Return the [x, y] coordinate for the center point of the cell that contains the specified text.  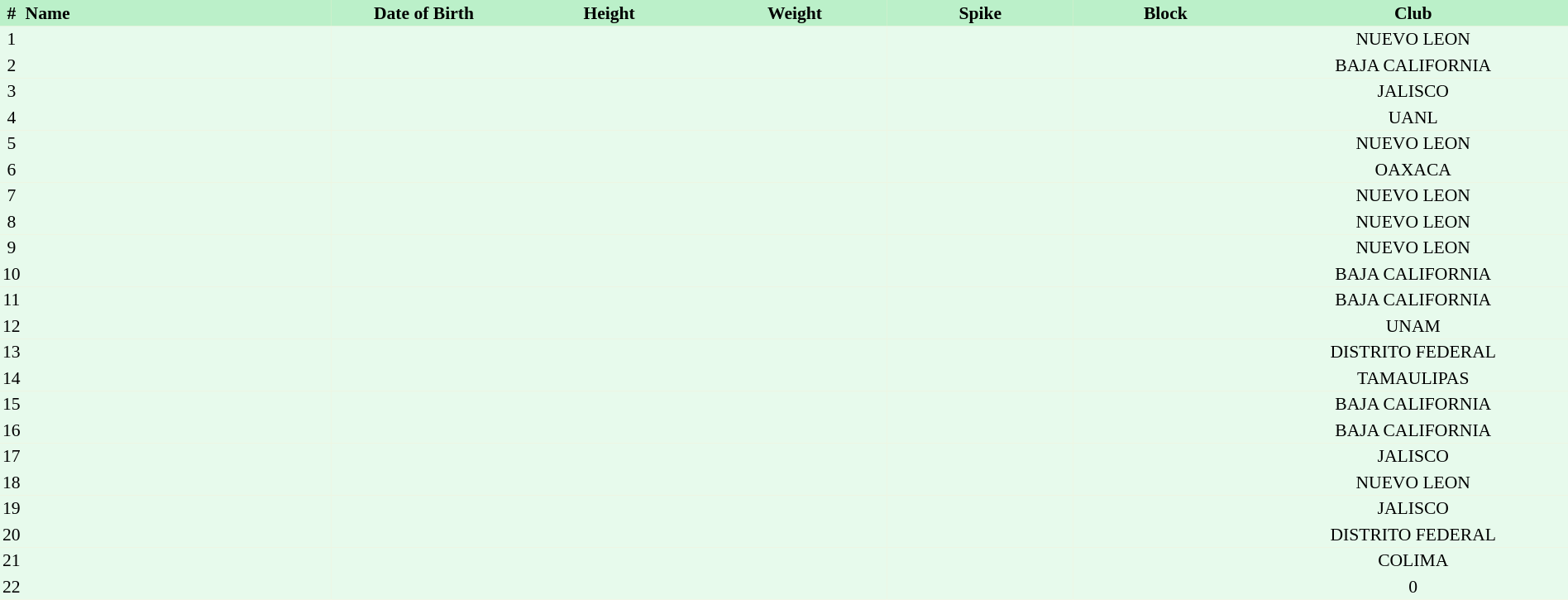
10 [12, 274]
Date of Birth [423, 13]
14 [12, 378]
8 [12, 222]
COLIMA [1413, 561]
20 [12, 535]
19 [12, 508]
16 [12, 430]
0 [1413, 587]
Height [609, 13]
9 [12, 248]
11 [12, 300]
7 [12, 195]
2 [12, 65]
17 [12, 457]
UNAM [1413, 326]
# [12, 13]
12 [12, 326]
21 [12, 561]
18 [12, 482]
13 [12, 353]
1 [12, 40]
Weight [795, 13]
Name [177, 13]
Spike [980, 13]
OAXACA [1413, 170]
4 [12, 118]
15 [12, 404]
Block [1165, 13]
Club [1413, 13]
5 [12, 144]
6 [12, 170]
TAMAULIPAS [1413, 378]
3 [12, 91]
22 [12, 587]
UANL [1413, 118]
